Detect which cell encompasses the target text, then output its [X, Y] center coordinate. 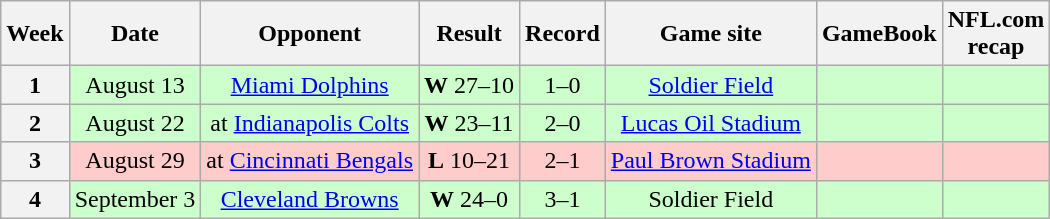
3 [35, 161]
August 22 [135, 123]
Week [35, 34]
W 23–11 [470, 123]
Date [135, 34]
Cleveland Browns [310, 199]
1–0 [563, 85]
Game site [710, 34]
at Cincinnati Bengals [310, 161]
GameBook [879, 34]
2 [35, 123]
September 3 [135, 199]
1 [35, 85]
Lucas Oil Stadium [710, 123]
Result [470, 34]
W 24–0 [470, 199]
4 [35, 199]
2–1 [563, 161]
at Indianapolis Colts [310, 123]
L 10–21 [470, 161]
Miami Dolphins [310, 85]
NFL.comrecap [996, 34]
Paul Brown Stadium [710, 161]
Opponent [310, 34]
2–0 [563, 123]
W 27–10 [470, 85]
August 13 [135, 85]
Record [563, 34]
August 29 [135, 161]
3–1 [563, 199]
